Detect which cell encompasses the target text, then output its (x, y) center coordinate. 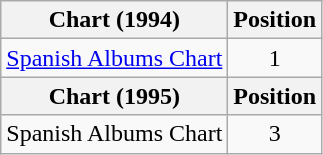
Chart (1995) (114, 96)
1 (275, 58)
Chart (1994) (114, 20)
3 (275, 134)
